Extract the [x, y] coordinate from the center of the cell holding the provided text.  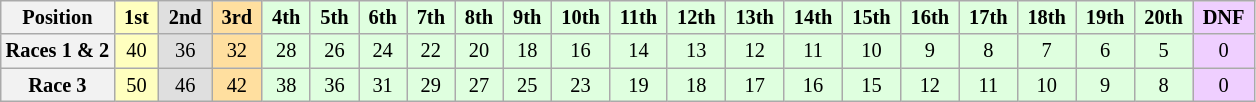
29 [431, 85]
4th [286, 17]
20th [1163, 17]
Position [58, 17]
13 [696, 51]
42 [237, 85]
8th [479, 17]
5th [334, 17]
3rd [237, 17]
19th [1105, 17]
50 [136, 85]
24 [382, 51]
15 [871, 85]
2nd [186, 17]
Race 3 [58, 85]
25 [527, 85]
17th [988, 17]
31 [382, 85]
38 [286, 85]
10th [580, 17]
32 [237, 51]
9th [527, 17]
14th [813, 17]
19 [638, 85]
27 [479, 85]
11th [638, 17]
15th [871, 17]
17 [754, 85]
20 [479, 51]
16th [930, 17]
6th [382, 17]
1st [136, 17]
18th [1046, 17]
12th [696, 17]
22 [431, 51]
5 [1163, 51]
28 [286, 51]
46 [186, 85]
26 [334, 51]
7th [431, 17]
7 [1046, 51]
DNF [1224, 17]
40 [136, 51]
6 [1105, 51]
13th [754, 17]
Races 1 & 2 [58, 51]
14 [638, 51]
23 [580, 85]
